Output the [X, Y] coordinate of the center of the cell containing the given text.  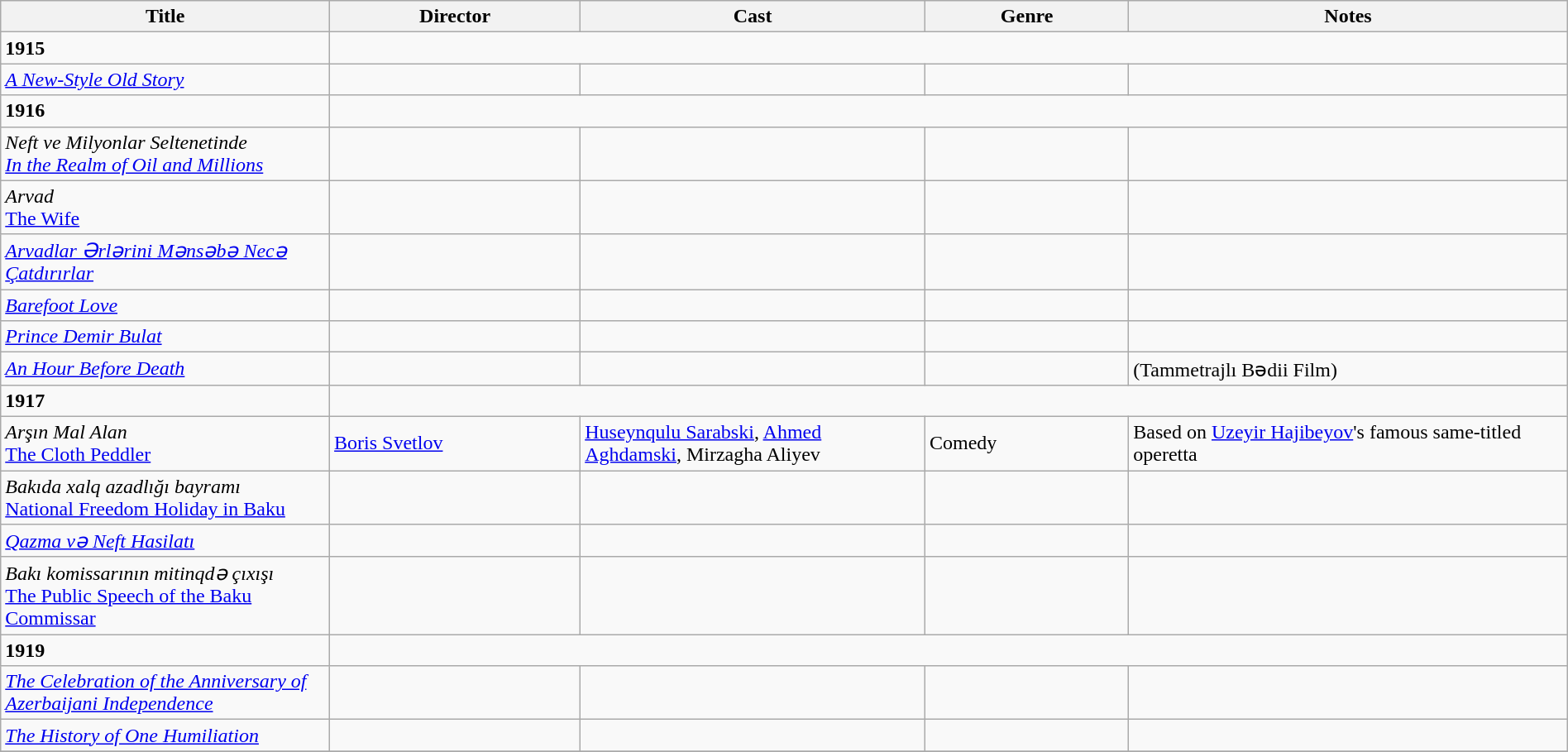
(Tammetrajlı Bədii Film) [1348, 369]
Bakıda xalq azadlığı bayramıNational Freedom Holiday in Baku [165, 496]
Bakı komissarının mitinqdə çıxışıThe Public Speech of the Baku Commissar [165, 596]
The History of One Humiliation [165, 735]
Cast [753, 17]
Arvadlar Ərlərini Mənsəbə Necə Çatdırırlar [165, 261]
Huseynqulu Sarabski, Ahmed Aghdamski, Mirzagha Aliyev [753, 443]
Qazma və Neft Hasilatı [165, 541]
Arşın Mal AlanThe Cloth Peddler [165, 443]
Director [455, 17]
Neft ve Milyonlar SeltenetindeIn the Realm of Oil and Millions [165, 154]
Title [165, 17]
An Hour Before Death [165, 369]
1919 [165, 650]
Based on Uzeyir Hajibeyov's famous same-titled operetta [1348, 443]
ArvadThe Wife [165, 207]
1916 [165, 111]
Boris Svetlov [455, 443]
Prince Demir Bulat [165, 337]
Notes [1348, 17]
1915 [165, 48]
Barefoot Love [165, 305]
The Celebration of the Anniversary of Azerbaijani Independence [165, 693]
1917 [165, 400]
A New-Style Old Story [165, 79]
Comedy [1026, 443]
Genre [1026, 17]
